Scan for the cell matching the given text and deliver its [x, y] coordinate at center. 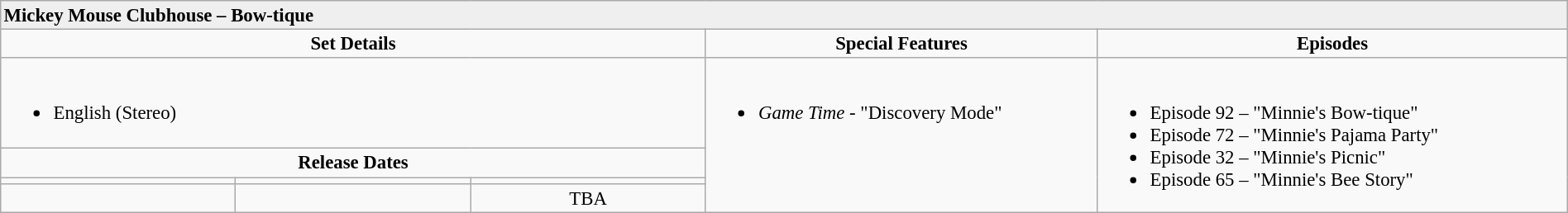
Episodes [1332, 43]
Set Details [353, 43]
Mickey Mouse Clubhouse – Bow-tique [784, 15]
Game Time - "Discovery Mode" [901, 135]
English (Stereo) [353, 103]
Release Dates [353, 162]
Special Features [901, 43]
TBA [588, 198]
Episode 92 – "Minnie's Bow-tique"Episode 72 – "Minnie's Pajama Party"Episode 32 – "Minnie's Picnic"Episode 65 – "Minnie's Bee Story" [1332, 135]
